Identify which cell holds the provided text, then report its (X, Y) central coordinate. 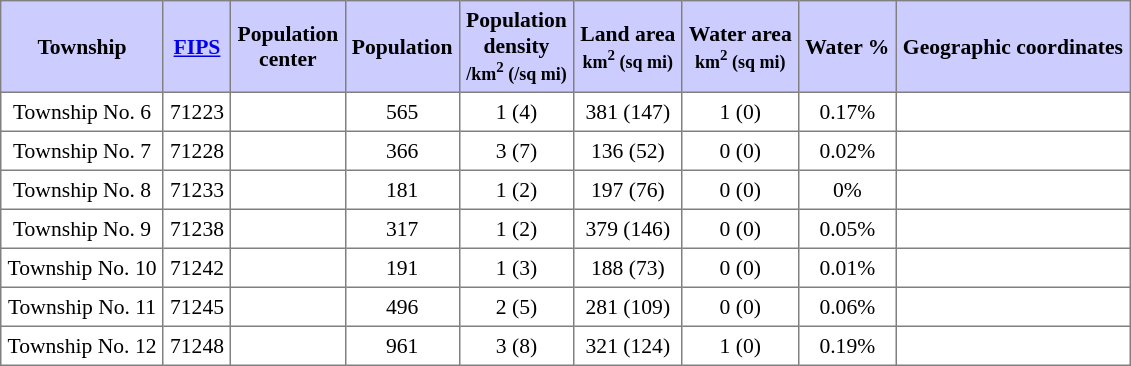
0.17% (847, 112)
0.01% (847, 268)
1 (4) (516, 112)
Township No. 8 (82, 190)
Township No. 9 (82, 228)
Township No. 11 (82, 306)
3 (7) (516, 150)
317 (402, 228)
197 (76) (628, 190)
Water areakm2 (sq mi) (740, 47)
565 (402, 112)
71233 (196, 190)
Geographic coordinates (1013, 47)
496 (402, 306)
71223 (196, 112)
Populationdensity/km2 (/sq mi) (516, 47)
Township No. 6 (82, 112)
FIPS (196, 47)
188 (73) (628, 268)
71245 (196, 306)
381 (147) (628, 112)
136 (52) (628, 150)
3 (8) (516, 346)
Land areakm2 (sq mi) (628, 47)
1 (3) (516, 268)
191 (402, 268)
961 (402, 346)
0.05% (847, 228)
281 (109) (628, 306)
71238 (196, 228)
0.02% (847, 150)
0.06% (847, 306)
379 (146) (628, 228)
Township (82, 47)
321 (124) (628, 346)
Population (402, 47)
0.19% (847, 346)
71248 (196, 346)
0% (847, 190)
Populationcenter (288, 47)
366 (402, 150)
181 (402, 190)
71242 (196, 268)
Township No. 7 (82, 150)
Township No. 12 (82, 346)
Township No. 10 (82, 268)
71228 (196, 150)
2 (5) (516, 306)
Water % (847, 47)
